Return (X, Y) of the center of cell containing provided text 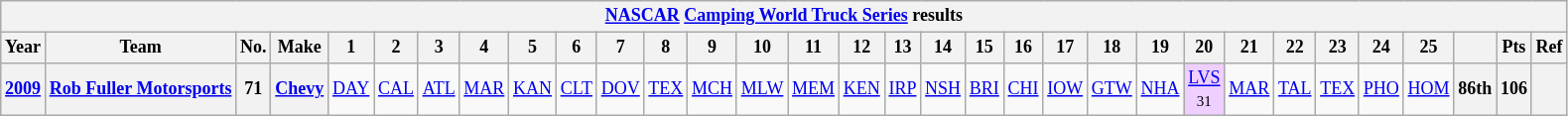
MCH (713, 89)
NSH (943, 89)
LVS31 (1205, 89)
13 (903, 48)
19 (1160, 48)
2 (397, 48)
14 (943, 48)
NASCAR Camping World Truck Series results (784, 16)
86th (1475, 89)
DOV (620, 89)
Year (24, 48)
Team (140, 48)
DAY (351, 89)
21 (1249, 48)
16 (1023, 48)
12 (861, 48)
4 (484, 48)
8 (666, 48)
ATL (439, 89)
18 (1112, 48)
9 (713, 48)
5 (533, 48)
15 (984, 48)
CHI (1023, 89)
TAL (1295, 89)
25 (1429, 48)
24 (1381, 48)
22 (1295, 48)
1 (351, 48)
106 (1514, 89)
10 (762, 48)
IRP (903, 89)
2009 (24, 89)
PHO (1381, 89)
NHA (1160, 89)
71 (254, 89)
Pts (1514, 48)
KEN (861, 89)
IOW (1066, 89)
17 (1066, 48)
KAN (533, 89)
Chevy (300, 89)
Make (300, 48)
MEM (814, 89)
3 (439, 48)
HOM (1429, 89)
CLT (576, 89)
20 (1205, 48)
Ref (1549, 48)
BRI (984, 89)
No. (254, 48)
11 (814, 48)
23 (1338, 48)
6 (576, 48)
7 (620, 48)
MLW (762, 89)
GTW (1112, 89)
CAL (397, 89)
Rob Fuller Motorsports (140, 89)
